Detect which cell encompasses the target text, then output its [X, Y] center coordinate. 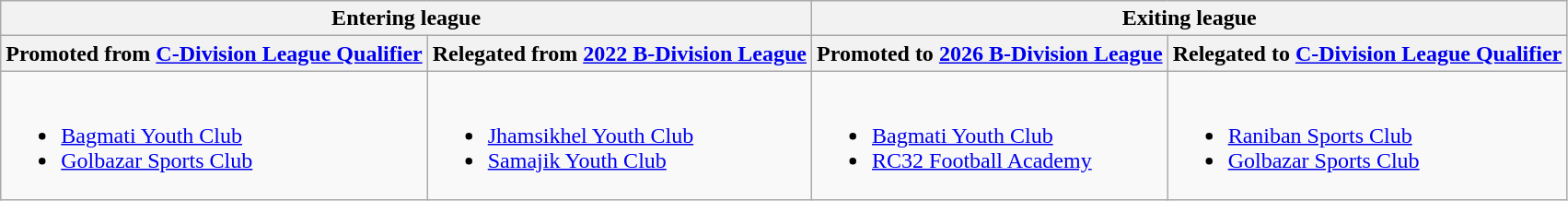
Jhamsikhel Youth ClubSamajik Youth Club [619, 136]
Entering league [407, 18]
Promoted to 2026 B-Division League [989, 53]
Exiting league [1189, 18]
Promoted from C-Division League Qualifier [214, 53]
Relegated from 2022 B-Division League [619, 53]
Relegated to C-Division League Qualifier [1367, 53]
Raniban Sports ClubGolbazar Sports Club [1367, 136]
Bagmati Youth ClubRC32 Football Academy [989, 136]
Bagmati Youth ClubGolbazar Sports Club [214, 136]
